Provide the (X, Y) coordinate of the cell's center where the given text is located.  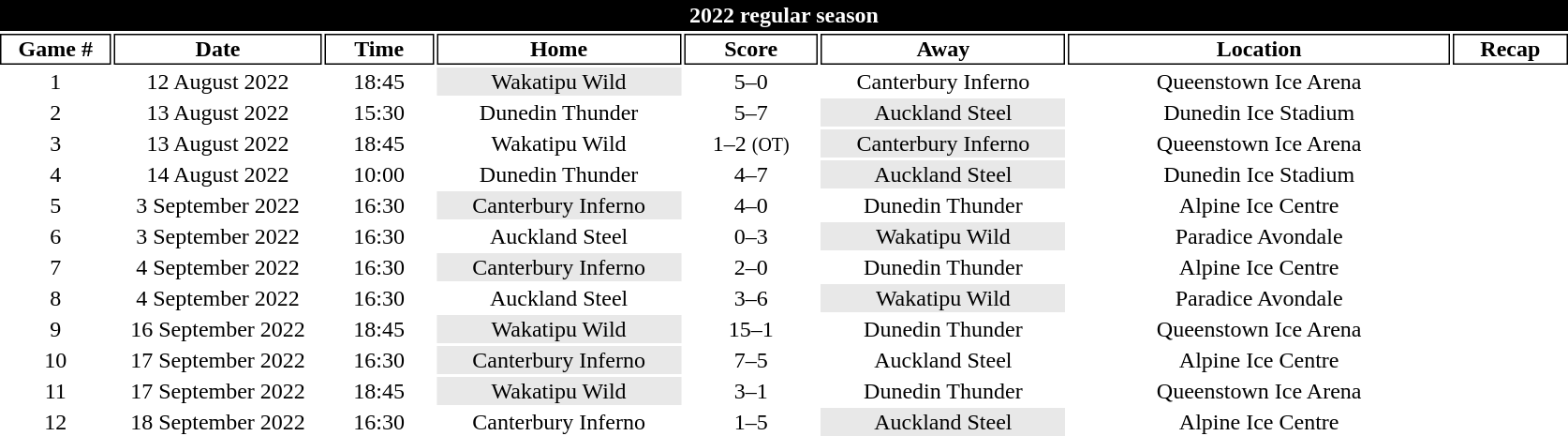
5 (56, 205)
10:00 (379, 174)
16 September 2022 (218, 329)
15–1 (751, 329)
4–7 (751, 174)
6 (56, 236)
Location (1259, 49)
9 (56, 329)
2022 regular season (784, 15)
5–0 (751, 82)
3 (56, 143)
7 (56, 267)
1–2 (OT) (751, 143)
Away (943, 49)
4–0 (751, 205)
4 (56, 174)
7–5 (751, 360)
12 (56, 422)
12 August 2022 (218, 82)
0–3 (751, 236)
2–0 (751, 267)
2 (56, 113)
15:30 (379, 113)
18 September 2022 (218, 422)
8 (56, 298)
Home (559, 49)
1–5 (751, 422)
Date (218, 49)
11 (56, 391)
10 (56, 360)
Recap (1510, 49)
14 August 2022 (218, 174)
3–1 (751, 391)
3–6 (751, 298)
1 (56, 82)
Score (751, 49)
Game # (56, 49)
Time (379, 49)
5–7 (751, 113)
